Locate the cell with the specified text and output its (X, Y) center coordinate. 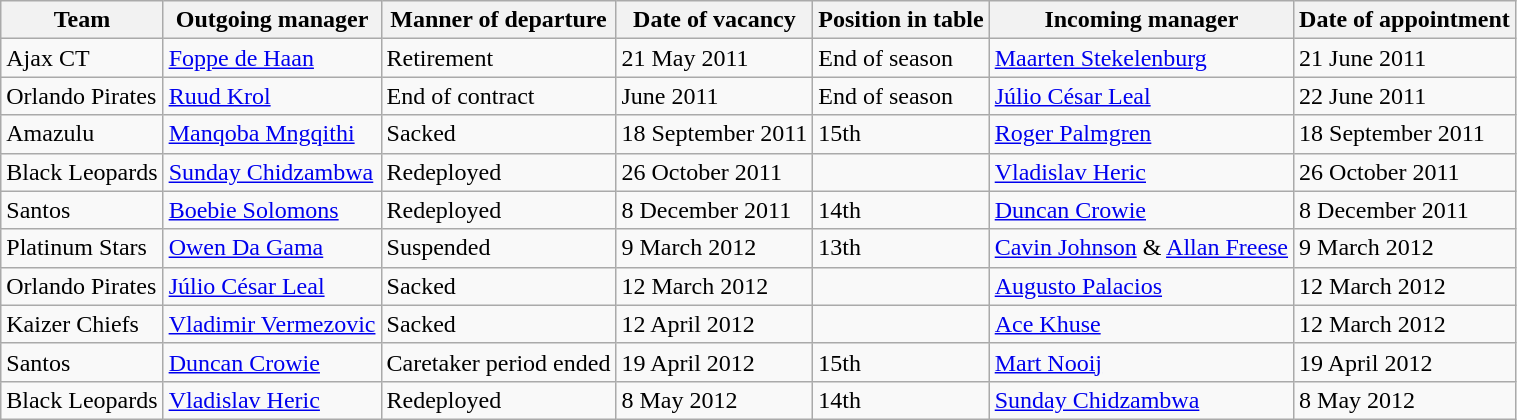
Amazulu (82, 134)
13th (901, 248)
Team (82, 20)
Date of appointment (1405, 20)
12 April 2012 (714, 324)
Position in table (901, 20)
22 June 2011 (1405, 96)
Ruud Krol (272, 96)
Platinum Stars (82, 248)
Vladimir Vermezovic (272, 324)
Owen Da Gama (272, 248)
Manqoba Mngqithi (272, 134)
Boebie Solomons (272, 210)
Outgoing manager (272, 20)
Retirement (498, 58)
End of contract (498, 96)
Ace Khuse (1141, 324)
Suspended (498, 248)
21 June 2011 (1405, 58)
Manner of departure (498, 20)
Roger Palmgren (1141, 134)
Caretaker period ended (498, 362)
Foppe de Haan (272, 58)
Date of vacancy (714, 20)
21 May 2011 (714, 58)
Augusto Palacios (1141, 286)
Kaizer Chiefs (82, 324)
Incoming manager (1141, 20)
Cavin Johnson & Allan Freese (1141, 248)
Mart Nooij (1141, 362)
Maarten Stekelenburg (1141, 58)
Ajax CT (82, 58)
June 2011 (714, 96)
